Detect which cell encompasses the target text, then output its [X, Y] center coordinate. 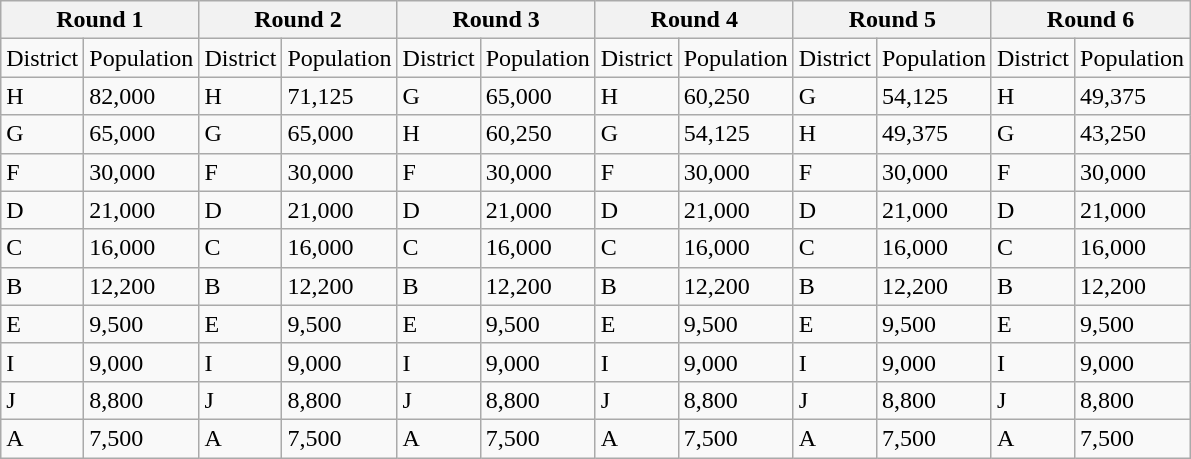
Round 6 [1090, 20]
Round 4 [694, 20]
Round 1 [100, 20]
82,000 [142, 96]
Round 5 [892, 20]
71,125 [340, 96]
Round 3 [496, 20]
43,250 [1132, 134]
Round 2 [298, 20]
